Return [x, y] of the center of cell containing provided text 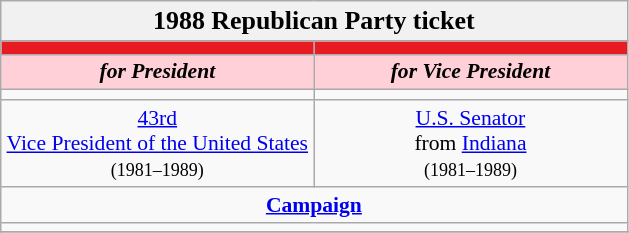
1988 Republican Party ticket [314, 21]
for Vice President [470, 72]
U.S. Senator from Indiana(1981–1989) [470, 144]
for President [158, 72]
Campaign [314, 205]
43rdVice President of the United States(1981–1989) [158, 144]
